Provide the [X, Y] coordinate of the cell's center where the given text is located.  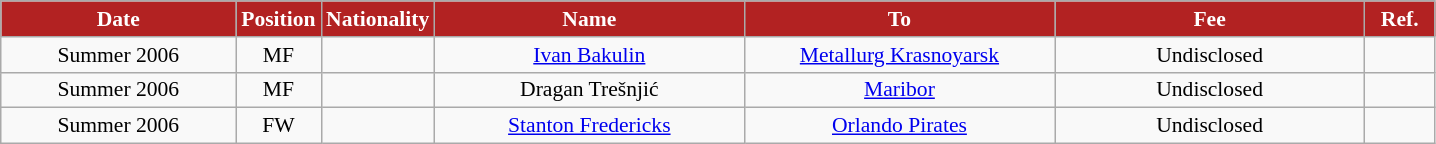
Dragan Trešnjić [589, 90]
Nationality [378, 19]
Orlando Pirates [899, 126]
FW [278, 126]
Stanton Fredericks [589, 126]
Ref. [1400, 19]
Name [589, 19]
Ivan Bakulin [589, 55]
Date [118, 19]
To [899, 19]
Metallurg Krasnoyarsk [899, 55]
Fee [1210, 19]
Position [278, 19]
Maribor [899, 90]
